Scan for the cell matching the given text and deliver its [x, y] coordinate at center. 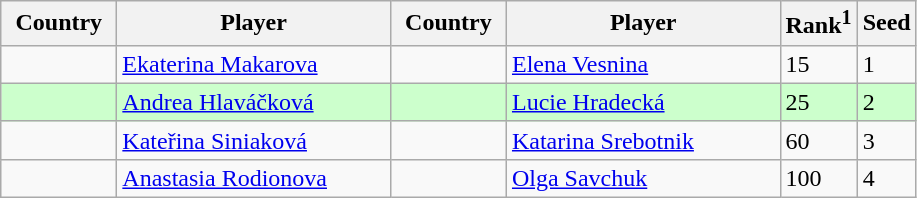
3 [886, 140]
60 [818, 140]
25 [818, 102]
Andrea Hlaváčková [254, 102]
Kateřina Siniaková [254, 140]
Elena Vesnina [643, 64]
4 [886, 178]
Katarina Srebotnik [643, 140]
Lucie Hradecká [643, 102]
2 [886, 102]
Anastasia Rodionova [254, 178]
Olga Savchuk [643, 178]
Rank1 [818, 24]
1 [886, 64]
Seed [886, 24]
Ekaterina Makarova [254, 64]
15 [818, 64]
100 [818, 178]
